Detect which cell encompasses the target text, then output its [X, Y] center coordinate. 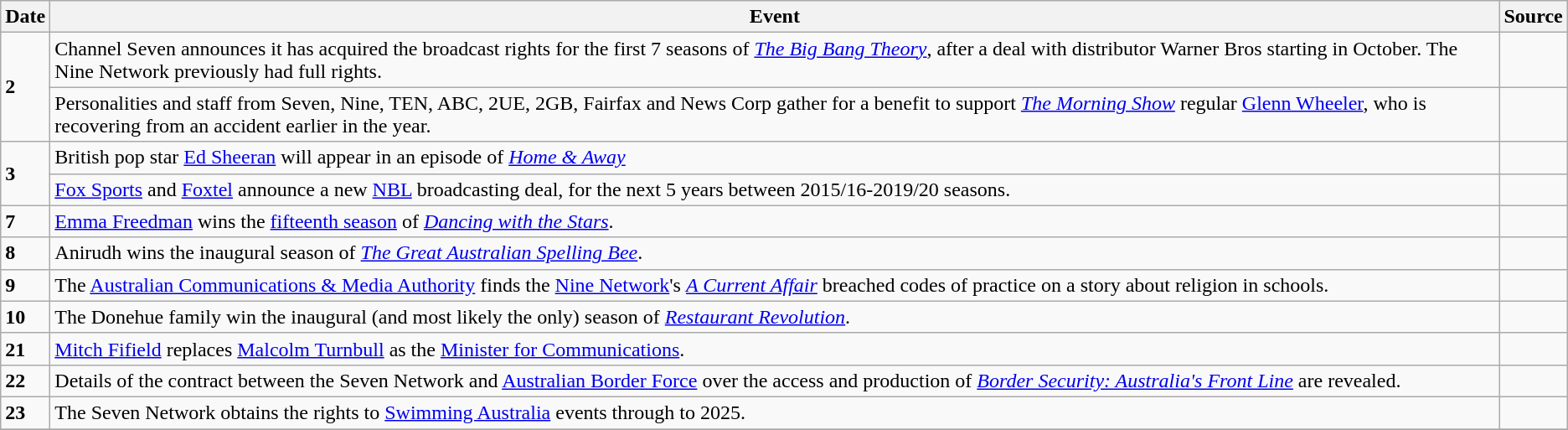
8 [25, 253]
7 [25, 221]
British pop star Ed Sheeran will appear in an episode of Home & Away [775, 158]
The Donehue family win the inaugural (and most likely the only) season of Restaurant Revolution. [775, 317]
Source [1533, 17]
Event [775, 17]
9 [25, 285]
Fox Sports and Foxtel announce a new NBL broadcasting deal, for the next 5 years between 2015/16-2019/20 seasons. [775, 189]
3 [25, 174]
Anirudh wins the inaugural season of The Great Australian Spelling Bee. [775, 253]
Mitch Fifield replaces Malcolm Turnbull as the Minister for Communications. [775, 349]
21 [25, 349]
2 [25, 87]
The Seven Network obtains the rights to Swimming Australia events through to 2025. [775, 412]
Date [25, 17]
23 [25, 412]
22 [25, 381]
10 [25, 317]
Emma Freedman wins the fifteenth season of Dancing with the Stars. [775, 221]
